For the text-containing cell, return its midpoint in (X, Y) coordinate format. 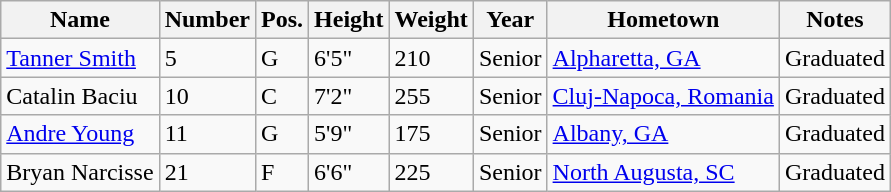
Notes (834, 20)
Albany, GA (663, 134)
Catalin Baciu (80, 96)
11 (207, 134)
225 (431, 172)
Tanner Smith (80, 58)
255 (431, 96)
Andre Young (80, 134)
Bryan Narcisse (80, 172)
5'9" (349, 134)
7'2" (349, 96)
21 (207, 172)
210 (431, 58)
10 (207, 96)
Pos. (282, 20)
North Augusta, SC (663, 172)
5 (207, 58)
6'5" (349, 58)
6'6" (349, 172)
C (282, 96)
Year (510, 20)
Hometown (663, 20)
Cluj-Napoca, Romania (663, 96)
F (282, 172)
Name (80, 20)
Height (349, 20)
Weight (431, 20)
175 (431, 134)
Number (207, 20)
Alpharetta, GA (663, 58)
